Identify which cell holds the provided text, then report its [x, y] central coordinate. 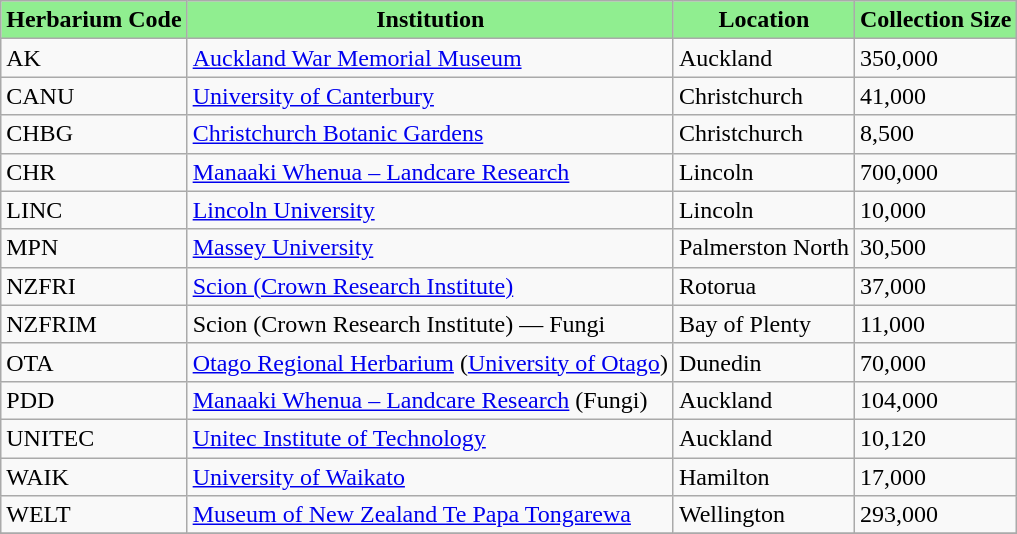
Institution [430, 20]
104,000 [935, 400]
LINC [94, 210]
70,000 [935, 362]
10,120 [935, 438]
NZFRI [94, 286]
10,000 [935, 210]
Unitec Institute of Technology [430, 438]
Dunedin [764, 362]
Manaaki Whenua – Landcare Research (Fungi) [430, 400]
Museum of New Zealand Te Papa Tongarewa [430, 515]
Palmerston North [764, 248]
Wellington [764, 515]
CANU [94, 96]
Rotorua [764, 286]
Scion (Crown Research Institute) — Fungi [430, 324]
Massey University [430, 248]
Scion (Crown Research Institute) [430, 286]
Auckland War Memorial Museum [430, 58]
37,000 [935, 286]
OTA [94, 362]
WAIK [94, 477]
350,000 [935, 58]
University of Waikato [430, 477]
8,500 [935, 134]
Herbarium Code [94, 20]
UNITEC [94, 438]
CHR [94, 172]
Location [764, 20]
11,000 [935, 324]
AK [94, 58]
WELT [94, 515]
PDD [94, 400]
Hamilton [764, 477]
17,000 [935, 477]
Lincoln University [430, 210]
Manaaki Whenua – Landcare Research [430, 172]
University of Canterbury [430, 96]
Christchurch Botanic Gardens [430, 134]
Otago Regional Herbarium (University of Otago) [430, 362]
Collection Size [935, 20]
293,000 [935, 515]
30,500 [935, 248]
CHBG [94, 134]
700,000 [935, 172]
Bay of Plenty [764, 324]
41,000 [935, 96]
NZFRIM [94, 324]
MPN [94, 248]
